Capture the cell that displays the provided text and extract its [x, y] central coordinate. 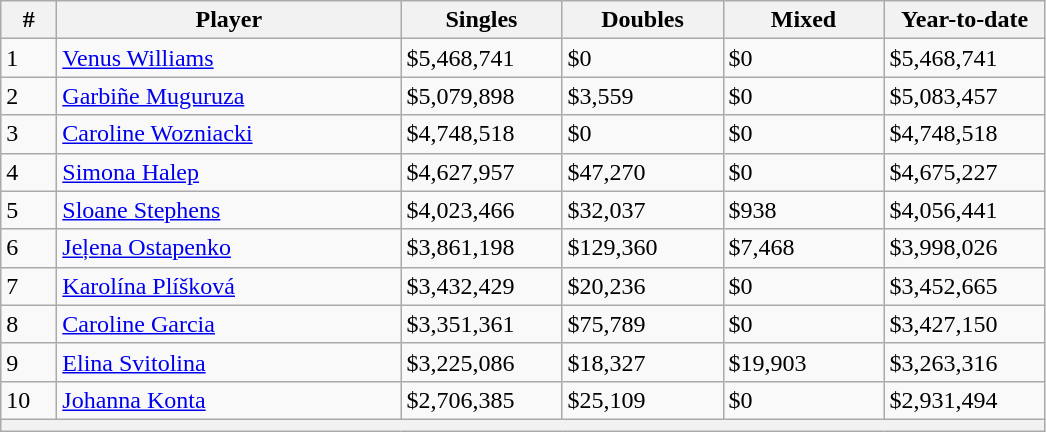
7 [29, 286]
Player [229, 20]
$32,037 [642, 210]
5 [29, 210]
4 [29, 172]
Elina Svitolina [229, 362]
$18,327 [642, 362]
$3,225,086 [482, 362]
1 [29, 58]
$5,079,898 [482, 96]
$47,270 [642, 172]
8 [29, 324]
$3,998,026 [964, 248]
# [29, 20]
Doubles [642, 20]
$3,559 [642, 96]
$7,468 [804, 248]
$2,931,494 [964, 400]
$129,360 [642, 248]
$3,263,316 [964, 362]
2 [29, 96]
Caroline Garcia [229, 324]
Venus Williams [229, 58]
$4,627,957 [482, 172]
$938 [804, 210]
Sloane Stephens [229, 210]
10 [29, 400]
$3,861,198 [482, 248]
$25,109 [642, 400]
$3,432,429 [482, 286]
Mixed [804, 20]
$4,675,227 [964, 172]
$2,706,385 [482, 400]
Singles [482, 20]
$20,236 [642, 286]
$75,789 [642, 324]
$4,023,466 [482, 210]
$3,452,665 [964, 286]
Karolína Plíšková [229, 286]
$3,351,361 [482, 324]
$3,427,150 [964, 324]
Year-to-date [964, 20]
$5,083,457 [964, 96]
Johanna Konta [229, 400]
3 [29, 134]
9 [29, 362]
6 [29, 248]
Caroline Wozniacki [229, 134]
Jeļena Ostapenko [229, 248]
Garbiñe Muguruza [229, 96]
$19,903 [804, 362]
Simona Halep [229, 172]
$4,056,441 [964, 210]
